Locate the cell with the specified text and output its [X, Y] center coordinate. 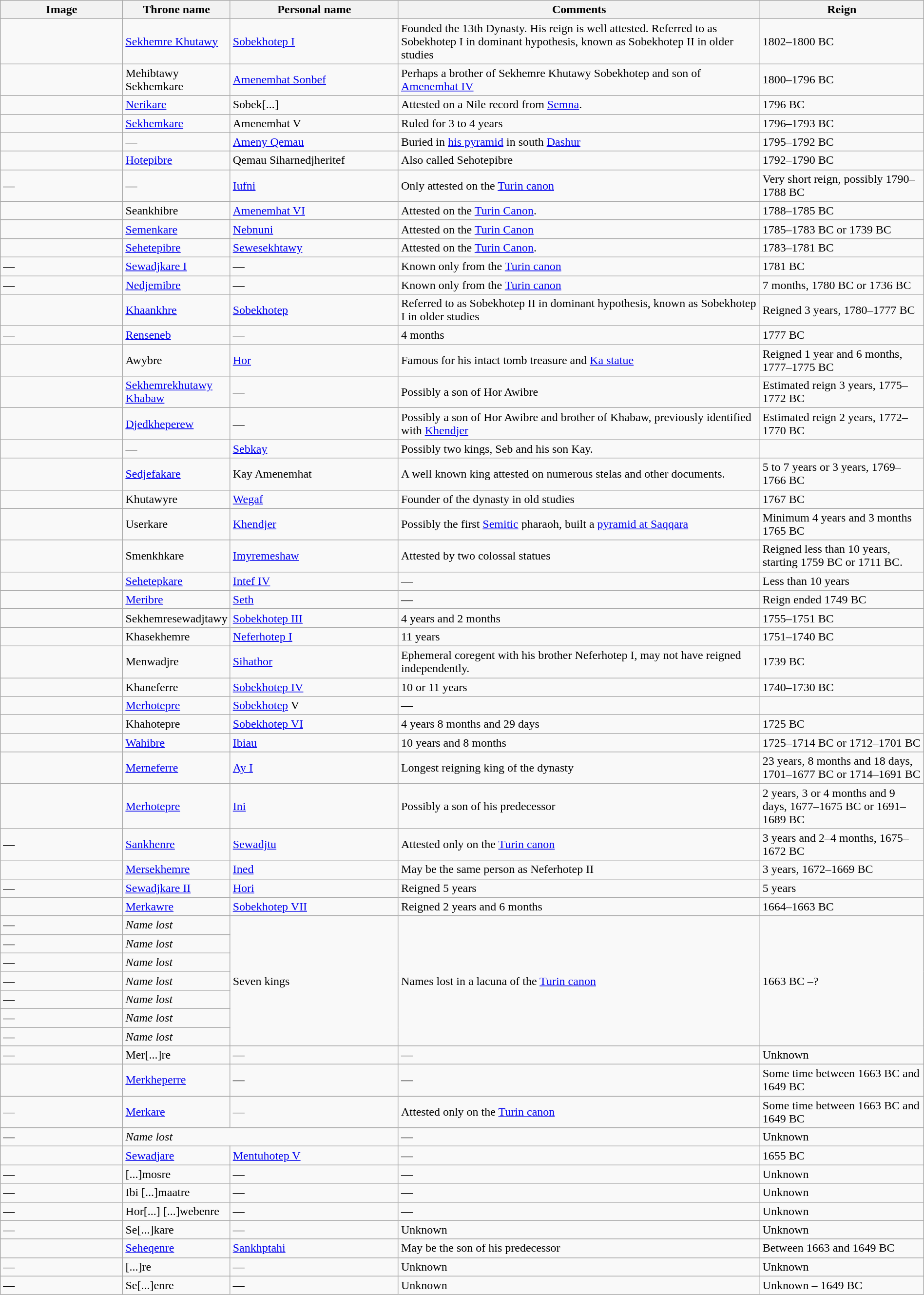
Amenemhat V [314, 123]
1800–1796 BC [842, 80]
Reign ended 1749 BC [842, 599]
Awybre [176, 361]
Reigned 5 years [579, 888]
1796–1793 BC [842, 123]
Mer[...]re [176, 1055]
Hor[...] [...]webenre [176, 1211]
Famous for his intact tomb treasure and Ka statue [579, 361]
Neferhotep I [314, 637]
Sehetepkare [176, 581]
Ephemeral coregent with his brother Neferhotep I, may not have reigned independently. [579, 662]
Mentuhotep V [314, 1156]
1802–1800 BC [842, 41]
1781 BC [842, 266]
4 years 8 months and 29 days [579, 724]
Sobekhotep I [314, 41]
Ay I [314, 768]
Possibly a son of Hor Awibre and brother of Khabaw, previously identified with Khendjer [579, 424]
Imyremeshaw [314, 556]
Sobekhotep IV [314, 687]
Sekhemrekhutawy Khabaw [176, 392]
Khaneferre [176, 687]
Possibly a son of Hor Awibre [579, 392]
Comments [579, 10]
Nerikare [176, 105]
Names lost in a lacuna of the Turin canon [579, 981]
2 years, 3 or 4 months and 9 days, 1677–1675 BC or 1691–1689 BC [842, 806]
23 years, 8 months and 18 days, 1701–1677 BC or 1714–1691 BC [842, 768]
Sobekhotep III [314, 618]
10 years and 8 months [579, 743]
Ibi [...]maatre [176, 1193]
Reigned 1 year and 6 months, 1777–1775 BC [842, 361]
Reigned less than 10 years, starting 1759 BC or 1711 BC. [842, 556]
Reigned 2 years and 6 months [579, 907]
Sewadjare [176, 1156]
[...]re [176, 1267]
3 years, 1672–1669 BC [842, 870]
Khutawyre [176, 499]
Very short reign, possibly 1790–1788 BC [842, 185]
May be the son of his predecessor [579, 1248]
Founded the 13th Dynasty. His reign is well attested. Referred to as Sobekhotep I in dominant hypothesis, known as Sobekhotep II in older studies [579, 41]
1755–1751 BC [842, 618]
Wahibre [176, 743]
Ruled for 3 to 4 years [579, 123]
[...]mosre [176, 1174]
7 months, 1780 BC or 1736 BC [842, 285]
Qemau Siharnedjheritef [314, 160]
Merkawre [176, 907]
Nedjemibre [176, 285]
Possibly a son of his predecessor [579, 806]
Sekhemkare [176, 123]
1795–1792 BC [842, 142]
Smenkhkare [176, 556]
Intef IV [314, 581]
11 years [579, 637]
Sedjefakare [176, 474]
Sobekhotep VII [314, 907]
Hor [314, 361]
Referred to as Sobekhotep II in dominant hypothesis, known as Sobekhotep I in older studies [579, 310]
Minimum 4 years and 3 months 1765 BC [842, 524]
Merkare [176, 1112]
Hori [314, 888]
Amenemhat VI [314, 211]
Seth [314, 599]
1725 BC [842, 724]
1767 BC [842, 499]
Only attested on the Turin canon [579, 185]
Sobekhotep [314, 310]
Perhaps a brother of Sekhemre Khutawy Sobekhotep and son of Amenemhat IV [579, 80]
Seven kings [314, 981]
1655 BC [842, 1156]
Attested on a Nile record from Semna. [579, 105]
Sankhenre [176, 844]
Ibiau [314, 743]
10 or 11 years [579, 687]
Sekhemre Khutawy [176, 41]
Menwadjre [176, 662]
Wegaf [314, 499]
1740–1730 BC [842, 687]
Iufni [314, 185]
1785–1783 BC or 1739 BC [842, 229]
Unknown – 1649 BC [842, 1285]
A well known king attested on numerous stelas and other documents. [579, 474]
Image [61, 10]
Also called Sehotepibre [579, 160]
4 months [579, 335]
Buried in his pyramid in south Dashur [579, 142]
Sewesekhtawy [314, 248]
Meribre [176, 599]
Se[...]kare [176, 1230]
Founder of the dynasty in old studies [579, 499]
Ined [314, 870]
Kay Amenemhat [314, 474]
1777 BC [842, 335]
1788–1785 BC [842, 211]
Merneferre [176, 768]
Between 1663 and 1649 BC [842, 1248]
Attested on the Turin Canon [579, 229]
3 years and 2–4 months, 1675–1672 BC [842, 844]
Sobekhotep VI [314, 724]
Nebnuni [314, 229]
Possibly the first Semitic pharaoh, built a pyramid at Saqqara [579, 524]
Khaankhre [176, 310]
Hotepibre [176, 160]
4 years and 2 months [579, 618]
Khahotepre [176, 724]
Seheqenre [176, 1248]
Estimated reign 3 years, 1775–1772 BC [842, 392]
Amenemhat Sonbef [314, 80]
Djedkheperew [176, 424]
1739 BC [842, 662]
Mersekhemre [176, 870]
Less than 10 years [842, 581]
Sankhptahi [314, 1248]
Se[...]enre [176, 1285]
Khasekhemre [176, 637]
Khendjer [314, 524]
Renseneb [176, 335]
1751–1740 BC [842, 637]
1796 BC [842, 105]
Longest reigning king of the dynasty [579, 768]
5 years [842, 888]
Merkheperre [176, 1080]
May be the same person as Neferhotep II [579, 870]
1792–1790 BC [842, 160]
1663 BC –? [842, 981]
Semenkare [176, 229]
Sihathor [314, 662]
Sobekhotep V [314, 706]
Sewadjkare II [176, 888]
Sewadjkare I [176, 266]
Reign [842, 10]
Sehetepibre [176, 248]
Ini [314, 806]
Mehibtawy Sekhemkare [176, 80]
Attested by two colossal statues [579, 556]
Reigned 3 years, 1780–1777 BC [842, 310]
Sewadjtu [314, 844]
Sekhemresewadjtawy [176, 618]
Estimated reign 2 years, 1772–1770 BC [842, 424]
5 to 7 years or 3 years, 1769–1766 BC [842, 474]
Seankhibre [176, 211]
1725–1714 BC or 1712–1701 BC [842, 743]
1783–1781 BC [842, 248]
1664–1663 BC [842, 907]
Possibly two kings, Seb and his son Kay. [579, 449]
Sebkay [314, 449]
Userkare [176, 524]
Ameny Qemau [314, 142]
Personal name [314, 10]
Throne name [176, 10]
Sobek[...] [314, 105]
